Detect which cell encompasses the target text, then output its (x, y) center coordinate. 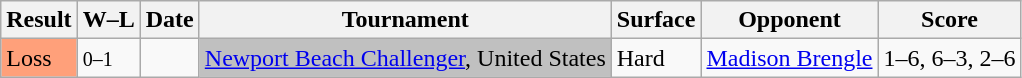
Date (170, 20)
W–L (108, 20)
Opponent (790, 20)
Score (950, 20)
1–6, 6–3, 2–6 (950, 58)
Result (39, 20)
Loss (39, 58)
Surface (656, 20)
Tournament (405, 20)
Madison Brengle (790, 58)
0–1 (108, 58)
Newport Beach Challenger, United States (405, 58)
Hard (656, 58)
